Scan for the cell matching the given text and deliver its (X, Y) coordinate at center. 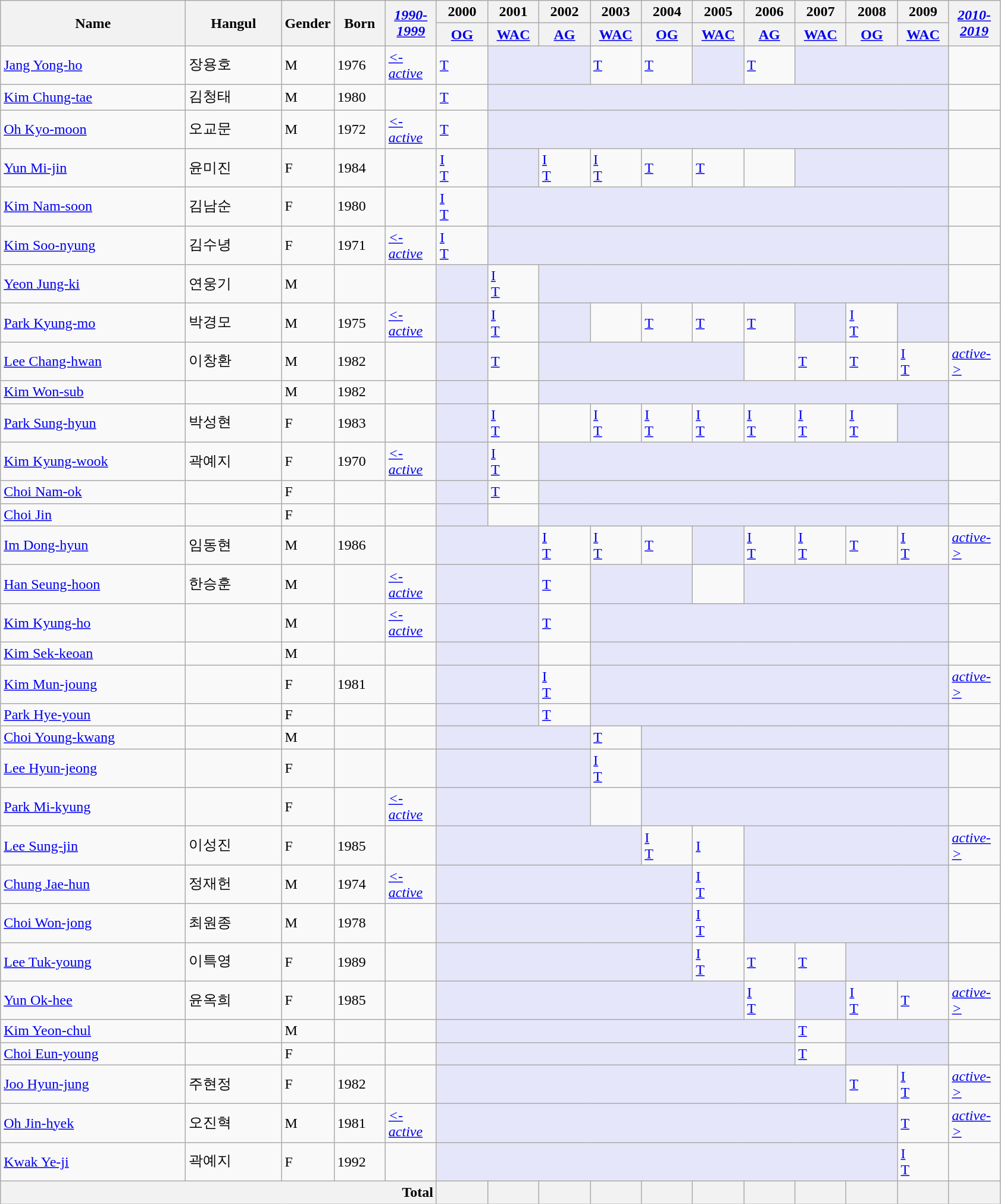
Hangul (233, 23)
Im Dong-hyun (93, 545)
윤미진 (233, 168)
2003 (616, 12)
2004 (667, 12)
Choi Nam-ok (93, 492)
Oh Jin-hyek (93, 1123)
오교문 (233, 128)
Lee Sung-jin (93, 846)
Kim Sek-keoan (93, 653)
1992 (359, 1161)
2010-2019 (974, 23)
Park Kyung-mo (93, 322)
Gender (308, 23)
Kim Yeon-chul (93, 1031)
정재헌 (233, 884)
Choi Eun-young (93, 1053)
Kim Nam-soon (93, 207)
Joo Hyun-jung (93, 1084)
이특영 (233, 961)
1975 (359, 322)
Kim Kyung-wook (93, 462)
Park Sung-hyun (93, 422)
Kim Mun-joung (93, 684)
Lee Tuk-young (93, 961)
Name (93, 23)
Lee Hyun-jeong (93, 769)
이창환 (233, 362)
1974 (359, 884)
주현정 (233, 1084)
장용호 (233, 65)
윤옥희 (233, 1001)
한승훈 (233, 584)
Kim Kyung-ho (93, 622)
Han Seung-hoon (93, 584)
Yun Ok-hee (93, 1001)
I (718, 846)
김청태 (233, 98)
1971 (359, 245)
Born (359, 23)
1986 (359, 545)
Lee Chang-hwan (93, 362)
박성현 (233, 422)
Kwak Ye-ji (93, 1161)
2007 (821, 12)
2005 (718, 12)
Oh Kyo-moon (93, 128)
박경모 (233, 322)
김남순 (233, 207)
Kim Soo-nyung (93, 245)
Kim Chung-tae (93, 98)
Yeon Jung-ki (93, 284)
2009 (923, 12)
1983 (359, 422)
오진혁 (233, 1123)
연웅기 (233, 284)
2006 (769, 12)
Choi Won-jong (93, 923)
1978 (359, 923)
임동현 (233, 545)
Chung Jae-hun (93, 884)
1972 (359, 128)
1989 (359, 961)
Yun Mi-jin (93, 168)
2008 (872, 12)
김수녕 (233, 245)
1976 (359, 65)
1984 (359, 168)
2002 (565, 12)
Choi Jin (93, 515)
이성진 (233, 846)
2001 (513, 12)
2000 (462, 12)
최원종 (233, 923)
Park Hye-youn (93, 715)
Choi Young-kwang (93, 738)
1970 (359, 462)
Jang Yong-ho (93, 65)
Park Mi-kyung (93, 807)
Total (219, 1192)
1990-1999 (411, 23)
Kim Won-sub (93, 392)
